Pinpoint the cell where the given text exists, returning its [x, y] midpoint coordinate. 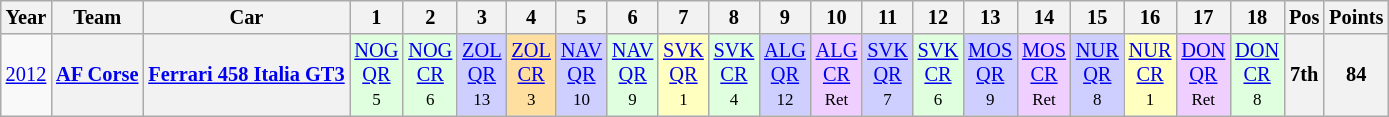
1 [377, 17]
13 [990, 17]
15 [1098, 17]
6 [632, 17]
16 [1150, 17]
NURCR1 [1150, 75]
ZOLQR13 [482, 75]
Team [97, 17]
ALGCRRet [837, 75]
DONQRRet [1203, 75]
2 [430, 17]
AF Corse [97, 75]
MOSQR9 [990, 75]
10 [837, 17]
8 [734, 17]
18 [1257, 17]
7 [683, 17]
ZOLCR3 [530, 75]
NOGCR6 [430, 75]
ALGQR12 [785, 75]
Ferrari 458 Italia GT3 [246, 75]
NURQR8 [1098, 75]
MOSCRRet [1044, 75]
7th [1304, 75]
2012 [26, 75]
SVKQR7 [887, 75]
9 [785, 17]
DONCR8 [1257, 75]
SVKQR1 [683, 75]
3 [482, 17]
Points [1356, 17]
Pos [1304, 17]
14 [1044, 17]
SVKCR4 [734, 75]
11 [887, 17]
NAVQR10 [582, 75]
12 [938, 17]
NOGQR5 [377, 75]
17 [1203, 17]
5 [582, 17]
NAVQR9 [632, 75]
Year [26, 17]
84 [1356, 75]
SVKCR6 [938, 75]
4 [530, 17]
Car [246, 17]
